Return the (x, y) coordinate for the center point of the cell that contains the specified text.  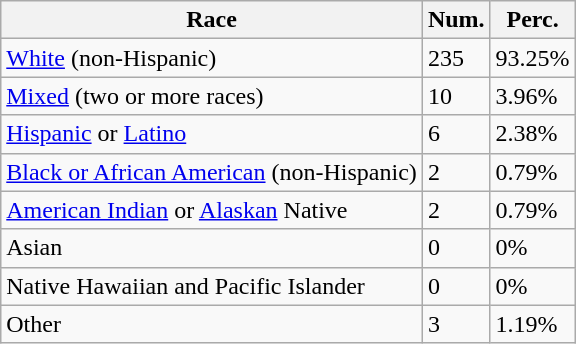
93.25% (532, 58)
American Indian or Alaskan Native (212, 210)
White (non-Hispanic) (212, 58)
235 (456, 58)
6 (456, 134)
Perc. (532, 20)
10 (456, 96)
Black or African American (non-Hispanic) (212, 172)
3.96% (532, 96)
3 (456, 324)
Num. (456, 20)
Hispanic or Latino (212, 134)
Asian (212, 248)
Native Hawaiian and Pacific Islander (212, 286)
1.19% (532, 324)
Race (212, 20)
Mixed (two or more races) (212, 96)
Other (212, 324)
2.38% (532, 134)
